Determine the [X, Y] coordinate at the center of the cell enclosing the given text.  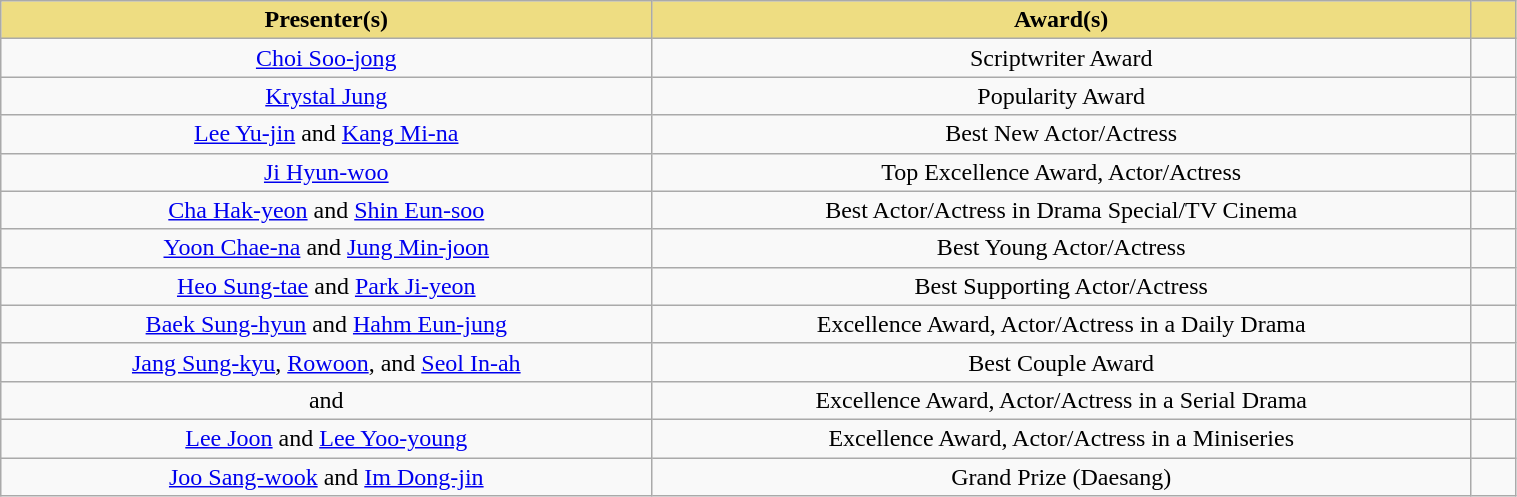
Award(s) [1062, 20]
Presenter(s) [326, 20]
Ji Hyun-woo [326, 172]
Top Excellence Award, Actor/Actress [1062, 172]
Baek Sung-hyun and Hahm Eun-jung [326, 324]
Lee Yu-jin and Kang Mi-na [326, 134]
Grand Prize (Daesang) [1062, 477]
Excellence Award, Actor/Actress in a Miniseries [1062, 438]
Yoon Chae-na and Jung Min-joon [326, 248]
and [326, 400]
Best Young Actor/Actress [1062, 248]
Best Supporting Actor/Actress [1062, 286]
Best Couple Award [1062, 362]
Heo Sung-tae and Park Ji-yeon [326, 286]
Jang Sung-kyu, Rowoon, and Seol In-ah [326, 362]
Krystal Jung [326, 96]
Joo Sang-wook and Im Dong-jin [326, 477]
Choi Soo-jong [326, 58]
Lee Joon and Lee Yoo-young [326, 438]
Cha Hak-yeon and Shin Eun-soo [326, 210]
Scriptwriter Award [1062, 58]
Best New Actor/Actress [1062, 134]
Popularity Award [1062, 96]
Excellence Award, Actor/Actress in a Daily Drama [1062, 324]
Excellence Award, Actor/Actress in a Serial Drama [1062, 400]
Best Actor/Actress in Drama Special/TV Cinema [1062, 210]
